Detect which cell encompasses the target text, then output its (x, y) center coordinate. 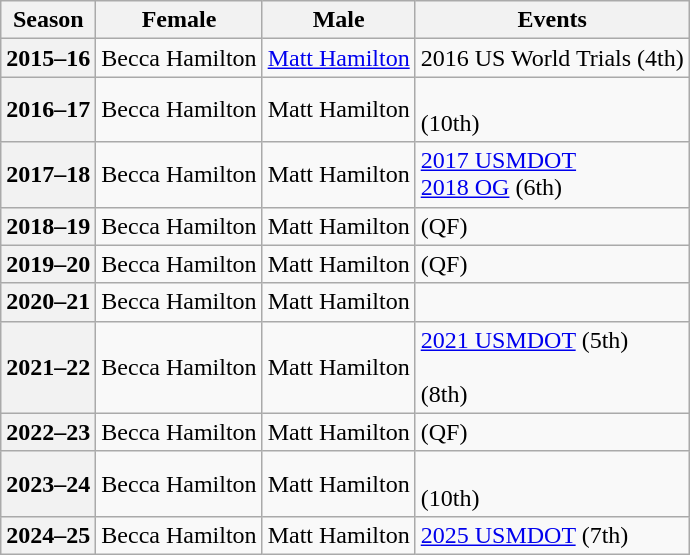
2017 USMDOT 2018 OG (6th) (552, 174)
Events (552, 20)
2018–19 (48, 226)
Female (179, 20)
2019–20 (48, 264)
2021–22 (48, 367)
2016–17 (48, 110)
2022–23 (48, 432)
2025 USMDOT (7th) (552, 535)
2021 USMDOT (5th) (8th) (552, 367)
2023–24 (48, 484)
Male (338, 20)
Season (48, 20)
2016 US World Trials (4th) (552, 58)
2017–18 (48, 174)
2015–16 (48, 58)
2024–25 (48, 535)
2020–21 (48, 302)
